From the cell containing the given text, extract its center point as (X, Y) coordinate. 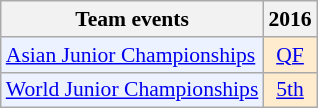
Asian Junior Championships (132, 55)
5th (290, 90)
2016 (290, 19)
QF (290, 55)
Team events (132, 19)
World Junior Championships (132, 90)
